Return the (X, Y) coordinate for the center point of the cell that contains the specified text.  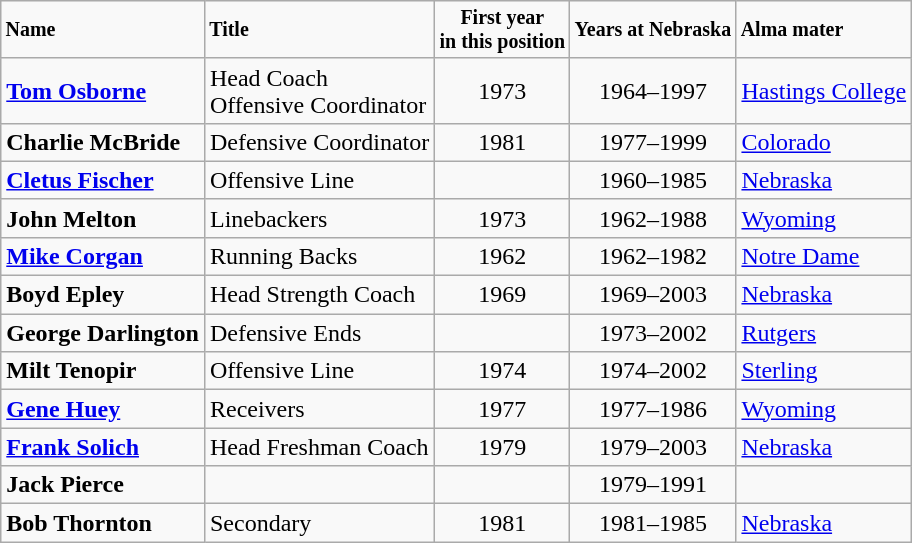
Colorado (824, 142)
1973–2002 (653, 333)
1977–1986 (653, 409)
Cletus Fischer (103, 180)
George Darlington (103, 333)
First yearin this position (502, 30)
Milt Tenopir (103, 371)
Secondary (319, 523)
1979–1991 (653, 485)
Head Strength Coach (319, 295)
Head CoachOffensive Coordinator (319, 90)
1969 (502, 295)
Bob Thornton (103, 523)
Alma mater (824, 30)
Defensive Coordinator (319, 142)
Name (103, 30)
Mike Corgan (103, 256)
1962 (502, 256)
1981–1985 (653, 523)
Sterling (824, 371)
1962–1982 (653, 256)
1974 (502, 371)
1969–2003 (653, 295)
1977 (502, 409)
1977–1999 (653, 142)
Running Backs (319, 256)
Frank Solich (103, 447)
1962–1988 (653, 218)
1979 (502, 447)
1964–1997 (653, 90)
Tom Osborne (103, 90)
Head Freshman Coach (319, 447)
John Melton (103, 218)
Defensive Ends (319, 333)
Notre Dame (824, 256)
Title (319, 30)
Gene Huey (103, 409)
1974–2002 (653, 371)
1979–2003 (653, 447)
Hastings College (824, 90)
Rutgers (824, 333)
Years at Nebraska (653, 30)
1960–1985 (653, 180)
Charlie McBride (103, 142)
Boyd Epley (103, 295)
Receivers (319, 409)
Linebackers (319, 218)
Jack Pierce (103, 485)
